Locate the cell with the specified text and output its [X, Y] center coordinate. 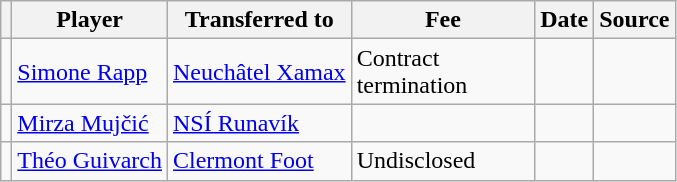
Undisclosed [443, 161]
Fee [443, 20]
Player [90, 20]
Contract termination [443, 72]
Théo Guivarch [90, 161]
Transferred to [259, 20]
Neuchâtel Xamax [259, 72]
Mirza Mujčić [90, 123]
NSÍ Runavík [259, 123]
Date [564, 20]
Source [634, 20]
Clermont Foot [259, 161]
Simone Rapp [90, 72]
